Identify which cell holds the provided text, then report its (x, y) central coordinate. 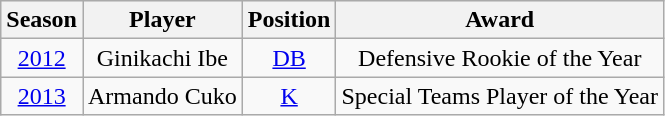
Player (162, 20)
Armando Cuko (162, 96)
Position (289, 20)
Special Teams Player of the Year (500, 96)
K (289, 96)
Defensive Rookie of the Year (500, 58)
2012 (42, 58)
Award (500, 20)
Season (42, 20)
2013 (42, 96)
Ginikachi Ibe (162, 58)
DB (289, 58)
